From the cell containing the given text, extract its center point as [X, Y] coordinate. 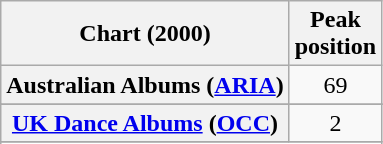
2 [335, 123]
Australian Albums (ARIA) [145, 85]
Peakposition [335, 34]
Chart (2000) [145, 34]
69 [335, 85]
UK Dance Albums (OCC) [145, 123]
